Search for the cell housing the specified text and yield its (x, y) center coordinate. 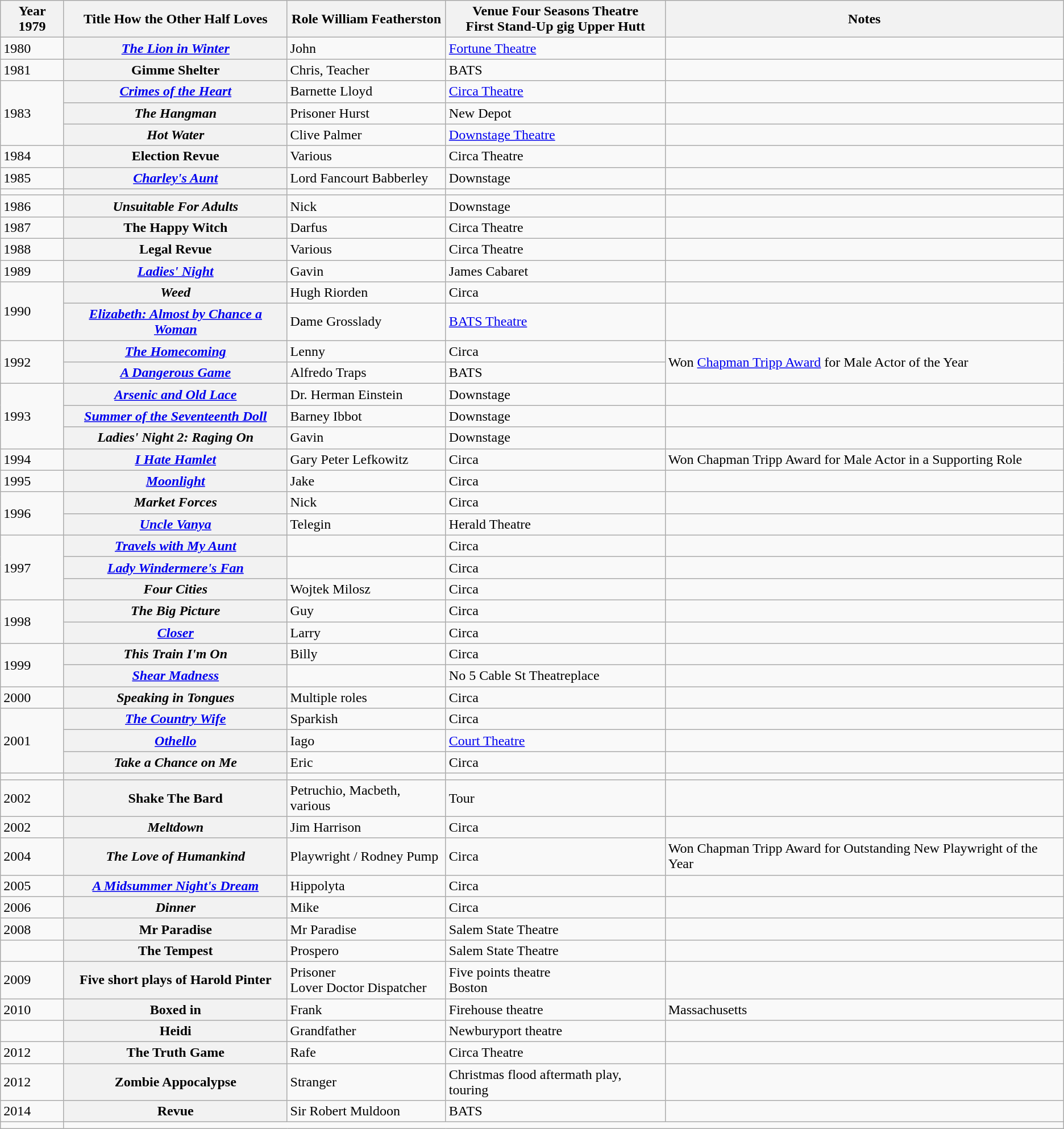
Guy (366, 611)
Herald Theatre (555, 524)
The Country Wife (175, 719)
Speaking in Tongues (175, 698)
Weed (175, 293)
Dr. Herman Einstein (366, 395)
Iago (366, 741)
Alfredo Traps (366, 373)
Unsuitable For Adults (175, 206)
1983 (32, 113)
Revue (175, 1111)
Prisoner Hurst (366, 113)
2004 (32, 856)
1993 (32, 416)
Summer of the Seventeenth Doll (175, 416)
Ladies' Night 2: Raging On (175, 438)
1986 (32, 206)
2005 (32, 886)
Multiple roles (366, 698)
1990 (32, 312)
Sir Robert Muldoon (366, 1111)
The Big Picture (175, 611)
Playwright / Rodney Pump (366, 856)
The Hangman (175, 113)
Boxed in (175, 1009)
The Tempest (175, 950)
The Truth Game (175, 1053)
Massachusetts (864, 1009)
1985 (32, 178)
Lenny (366, 351)
Rafe (366, 1053)
Zombie Appocalypse (175, 1082)
Won Chapman Tripp Award for Outstanding New Playwright of the Year (864, 856)
Shake The Bard (175, 798)
1992 (32, 362)
Ladies' Night (175, 271)
Crimes of the Heart (175, 92)
New Depot (555, 113)
1996 (32, 513)
1981 (32, 70)
Travels with My Aunt (175, 546)
1984 (32, 156)
Won Chapman Tripp Award for Male Actor in a Supporting Role (864, 459)
No 5 Cable St Theatreplace (555, 676)
Court Theatre (555, 741)
Role William Featherston (366, 19)
Hot Water (175, 135)
Frank (366, 1009)
BATS Theatre (555, 322)
1980 (32, 48)
Billy (366, 654)
Year 1979 (32, 19)
1995 (32, 481)
Hippolyta (366, 886)
I Hate Hamlet (175, 459)
1989 (32, 271)
Fortune Theatre (555, 48)
Hugh Riorden (366, 293)
Grandfather (366, 1031)
Firehouse theatre (555, 1009)
Lord Fancourt Babberley (366, 178)
John (366, 48)
1998 (32, 621)
Four Cities (175, 589)
Closer (175, 633)
Elizabeth: Almost by Chance a Woman (175, 322)
Arsenic and Old Lace (175, 395)
Stranger (366, 1082)
Mike (366, 907)
James Cabaret (555, 271)
Darfus (366, 227)
Gimme Shelter (175, 70)
Barnette Lloyd (366, 92)
Legal Revue (175, 249)
Market Forces (175, 503)
1988 (32, 249)
Shear Madness (175, 676)
Larry (366, 633)
Five points theatreBoston (555, 980)
Heidi (175, 1031)
Five short plays of Harold Pinter (175, 980)
The Homecoming (175, 351)
2000 (32, 698)
The Happy Witch (175, 227)
Meltdown (175, 827)
A Midsummer Night's Dream (175, 886)
1994 (32, 459)
2009 (32, 980)
The Love of Humankind (175, 856)
1999 (32, 665)
Chris, Teacher (366, 70)
Election Revue (175, 156)
Notes (864, 19)
Prospero (366, 950)
PrisonerLover Doctor Dispatcher (366, 980)
Dinner (175, 907)
Eric (366, 762)
Won Chapman Tripp Award for Male Actor of the Year (864, 362)
Wojtek Milosz (366, 589)
1987 (32, 227)
Sparkish (366, 719)
Newburyport theatre (555, 1031)
Uncle Vanya (175, 524)
Lady Windermere's Fan (175, 567)
Charley's Aunt (175, 178)
2010 (32, 1009)
The Lion in Winter (175, 48)
Take a Chance on Me (175, 762)
This Train I'm On (175, 654)
2001 (32, 741)
Gary Peter Lefkowitz (366, 459)
2006 (32, 907)
Tour (555, 798)
Downstage Theatre (555, 135)
Moonlight (175, 481)
1997 (32, 567)
A Dangerous Game (175, 373)
2014 (32, 1111)
Othello (175, 741)
Jim Harrison (366, 827)
Barney Ibbot (366, 416)
Christmas flood aftermath play, touring (555, 1082)
2008 (32, 929)
Dame Grosslady (366, 322)
Jake (366, 481)
Telegin (366, 524)
Venue Four Seasons TheatreFirst Stand-Up gig Upper Hutt (555, 19)
Clive Palmer (366, 135)
Petruchio, Macbeth, various (366, 798)
Title How the Other Half Loves (175, 19)
